Identify which cell holds the provided text, then report its [X, Y] central coordinate. 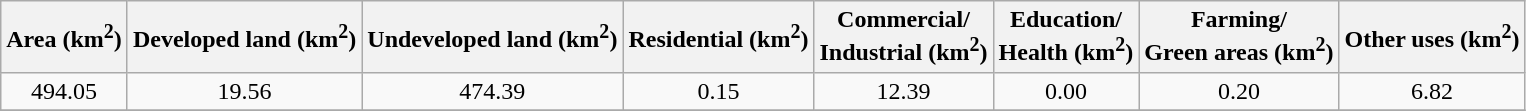
Developed land (km2) [244, 37]
Other uses (km2) [1432, 37]
6.82 [1432, 91]
19.56 [244, 91]
0.15 [718, 91]
Education/ Health (km2) [1066, 37]
Commercial/ Industrial (km2) [904, 37]
12.39 [904, 91]
0.00 [1066, 91]
Residential (km2) [718, 37]
0.20 [1239, 91]
474.39 [492, 91]
494.05 [64, 91]
Undeveloped land (km2) [492, 37]
Area (km2) [64, 37]
Farming/ Green areas (km2) [1239, 37]
